Pinpoint the cell where the given text exists, returning its [X, Y] midpoint coordinate. 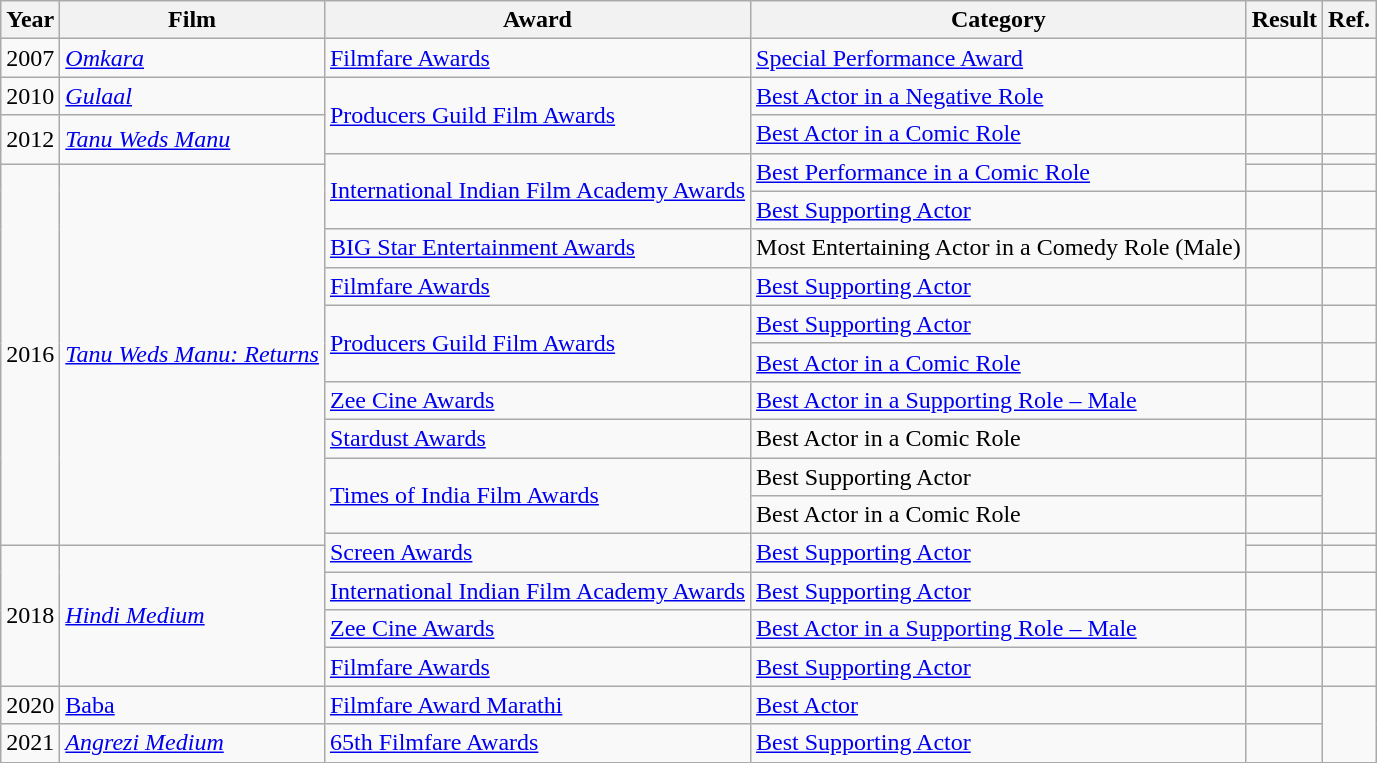
Film [192, 20]
Gulaal [192, 96]
Award [537, 20]
Result [1284, 20]
Times of India Film Awards [537, 496]
2018 [30, 616]
Year [30, 20]
2021 [30, 743]
2007 [30, 58]
Tanu Weds Manu [192, 140]
BIG Star Entertainment Awards [537, 248]
Best Performance in a Comic Role [999, 172]
65th Filmfare Awards [537, 743]
Most Entertaining Actor in a Comedy Role (Male) [999, 248]
Screen Awards [537, 553]
2020 [30, 705]
Tanu Weds Manu: Returns [192, 354]
Ref. [1350, 20]
Filmfare Award Marathi [537, 705]
2016 [30, 354]
Angrezi Medium [192, 743]
Best Actor [999, 705]
Baba [192, 705]
Category [999, 20]
Best Actor in a Negative Role [999, 96]
Stardust Awards [537, 438]
Hindi Medium [192, 616]
Omkara [192, 58]
2012 [30, 140]
2010 [30, 96]
Special Performance Award [999, 58]
